Extract the (X, Y) coordinate from the center of the cell holding the provided text.  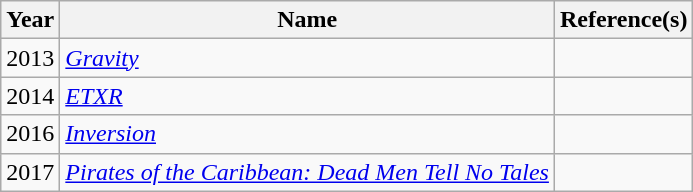
Pirates of the Caribbean: Dead Men Tell No Tales (308, 172)
ETXR (308, 96)
Year (30, 20)
Gravity (308, 58)
2014 (30, 96)
Name (308, 20)
2016 (30, 134)
2013 (30, 58)
Inversion (308, 134)
Reference(s) (624, 20)
2017 (30, 172)
